Extract the [x, y] coordinate from the center of the cell holding the provided text.  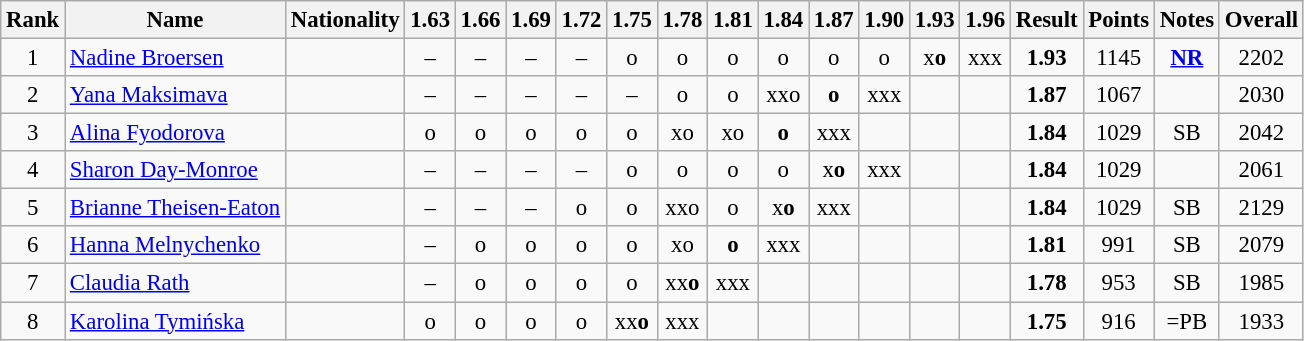
1.96 [985, 20]
8 [33, 321]
1.90 [884, 20]
Nadine Broersen [176, 58]
5 [33, 208]
=PB [1186, 321]
Points [1118, 20]
2 [33, 95]
1.63 [430, 20]
Name [176, 20]
1.69 [531, 20]
1.66 [480, 20]
2042 [1261, 133]
NR [1186, 58]
1 [33, 58]
1985 [1261, 283]
1933 [1261, 321]
Hanna Melnychenko [176, 245]
Nationality [344, 20]
Notes [1186, 20]
Claudia Rath [176, 283]
2129 [1261, 208]
Karolina Tymińska [176, 321]
Sharon Day-Monroe [176, 170]
Result [1046, 20]
2030 [1261, 95]
953 [1118, 283]
4 [33, 170]
1.72 [581, 20]
991 [1118, 245]
1145 [1118, 58]
2079 [1261, 245]
1067 [1118, 95]
6 [33, 245]
Yana Maksimava [176, 95]
916 [1118, 321]
Alina Fyodorova [176, 133]
Rank [33, 20]
3 [33, 133]
7 [33, 283]
Brianne Theisen-Eaton [176, 208]
2061 [1261, 170]
2202 [1261, 58]
Overall [1261, 20]
